Search for the cell housing the specified text and yield its (x, y) center coordinate. 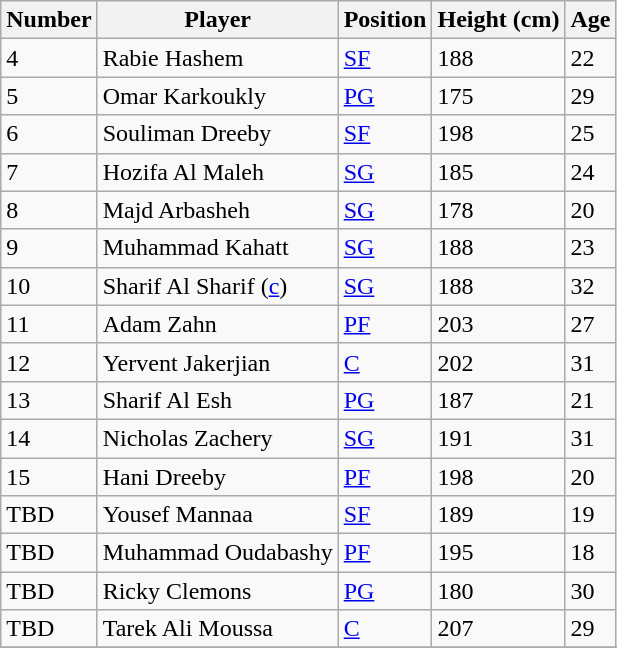
9 (49, 248)
6 (49, 134)
5 (49, 96)
175 (498, 96)
180 (498, 591)
Yousef Mannaa (218, 515)
24 (590, 172)
Omar Karkoukly (218, 96)
Souliman Dreeby (218, 134)
Sharif Al Sharif (c) (218, 286)
13 (49, 400)
22 (590, 58)
11 (49, 324)
25 (590, 134)
202 (498, 362)
Muhammad Oudabashy (218, 553)
207 (498, 629)
10 (49, 286)
178 (498, 210)
27 (590, 324)
32 (590, 286)
14 (49, 438)
189 (498, 515)
203 (498, 324)
Ricky Clemons (218, 591)
Height (cm) (498, 20)
187 (498, 400)
Tarek Ali Moussa (218, 629)
Adam Zahn (218, 324)
Hani Dreeby (218, 477)
191 (498, 438)
185 (498, 172)
8 (49, 210)
4 (49, 58)
18 (590, 553)
Nicholas Zachery (218, 438)
12 (49, 362)
195 (498, 553)
Hozifa Al Maleh (218, 172)
23 (590, 248)
15 (49, 477)
Sharif Al Esh (218, 400)
19 (590, 515)
Player (218, 20)
Position (385, 20)
Rabie Hashem (218, 58)
Majd Arbasheh (218, 210)
Yervent Jakerjian (218, 362)
7 (49, 172)
21 (590, 400)
Number (49, 20)
30 (590, 591)
Age (590, 20)
Muhammad Kahatt (218, 248)
